Return the (X, Y) coordinate for the center point of the cell that contains the specified text.  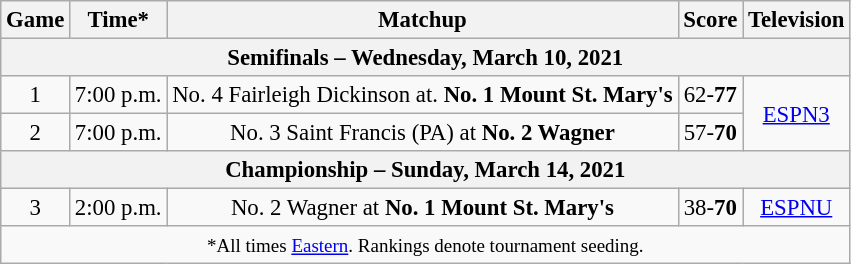
3 (36, 208)
38-70 (710, 208)
2:00 p.m. (118, 208)
Television (796, 20)
2 (36, 133)
ESPN3 (796, 114)
Score (710, 20)
No. 3 Saint Francis (PA) at No. 2 Wagner (422, 133)
No. 4 Fairleigh Dickinson at. No. 1 Mount St. Mary's (422, 95)
ESPNU (796, 208)
Championship – Sunday, March 14, 2021 (426, 170)
Matchup (422, 20)
No. 2 Wagner at No. 1 Mount St. Mary's (422, 208)
Game (36, 20)
1 (36, 95)
Semifinals – Wednesday, March 10, 2021 (426, 58)
Time* (118, 20)
*All times Eastern. Rankings denote tournament seeding. (426, 245)
57-70 (710, 133)
62-77 (710, 95)
